Search for the cell housing the specified text and yield its (x, y) center coordinate. 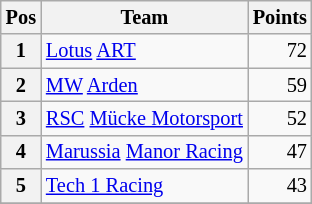
3 (21, 118)
5 (21, 186)
52 (280, 118)
4 (21, 152)
MW Arden (144, 85)
RSC Mücke Motorsport (144, 118)
1 (21, 51)
72 (280, 51)
Pos (21, 17)
43 (280, 186)
59 (280, 85)
Points (280, 17)
Marussia Manor Racing (144, 152)
Team (144, 17)
47 (280, 152)
2 (21, 85)
Lotus ART (144, 51)
Tech 1 Racing (144, 186)
